Provide the (X, Y) coordinate of the cell's center where the given text is located.  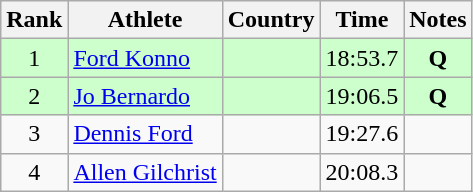
2 (34, 96)
18:53.7 (362, 58)
20:08.3 (362, 172)
Dennis Ford (145, 134)
Rank (34, 20)
Ford Konno (145, 58)
Athlete (145, 20)
4 (34, 172)
Time (362, 20)
19:06.5 (362, 96)
19:27.6 (362, 134)
Notes (438, 20)
3 (34, 134)
Jo Bernardo (145, 96)
Allen Gilchrist (145, 172)
Country (271, 20)
1 (34, 58)
